Scan for the cell matching the given text and deliver its (X, Y) coordinate at center. 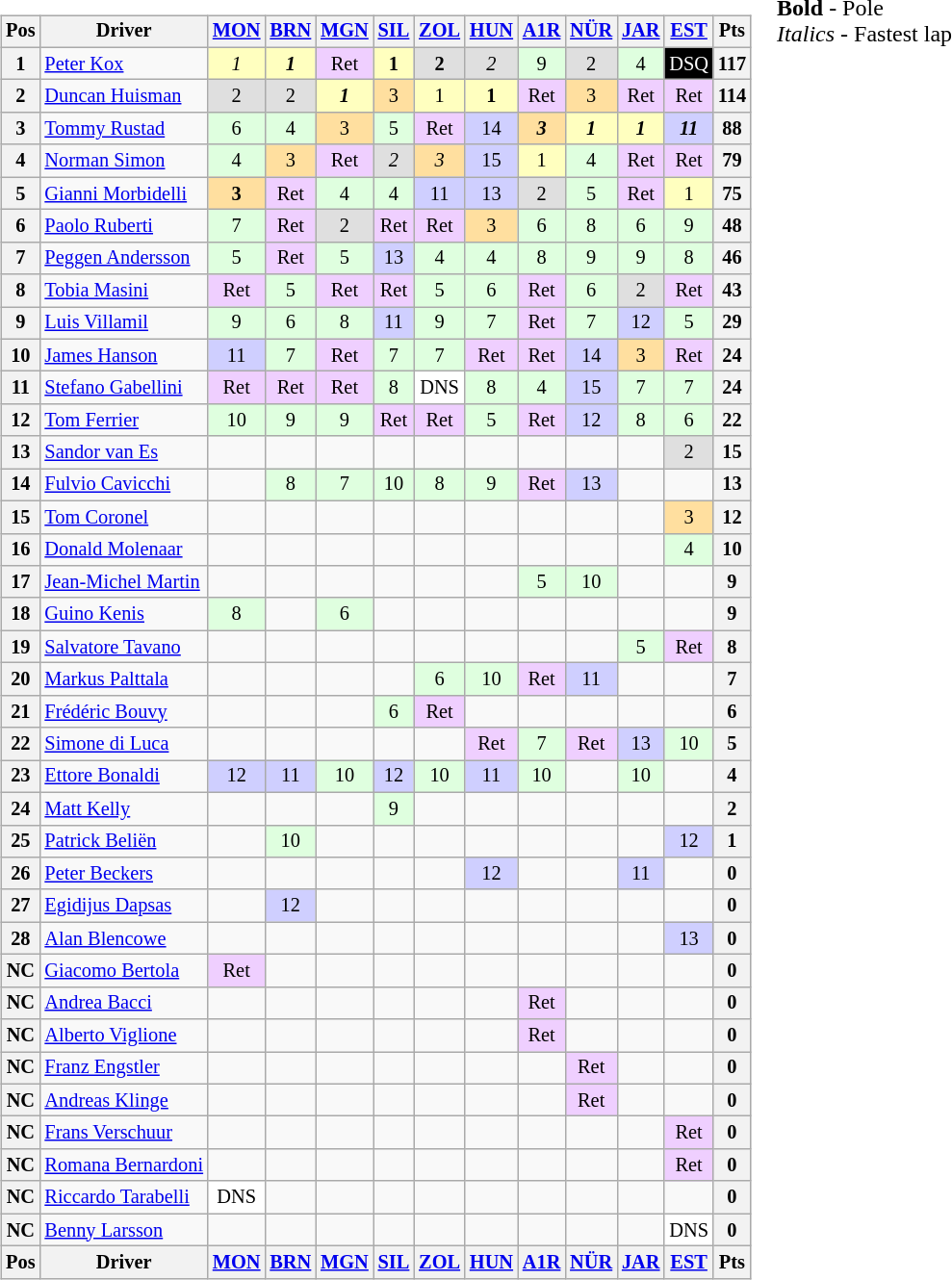
Fulvio Cavicchi (123, 485)
75 (732, 193)
Gianni Morbidelli (123, 193)
Peggen Andersson (123, 258)
Patrick Beliën (123, 841)
25 (20, 841)
DSQ (688, 64)
Andreas Klinge (123, 1100)
88 (732, 129)
Salvatore Tavano (123, 647)
Tobia Masini (123, 291)
Egidijus Dapsas (123, 906)
Sandor van Es (123, 452)
Giacomo Bertola (123, 971)
Markus Palttala (123, 679)
114 (732, 96)
Simone di Luca (123, 744)
117 (732, 64)
48 (732, 226)
Romana Bernardoni (123, 1165)
27 (20, 906)
Luis Villamil (123, 323)
Alberto Viglione (123, 1036)
28 (20, 938)
Peter Kox (123, 64)
Tom Ferrier (123, 421)
79 (732, 161)
Andrea Bacci (123, 1003)
Alan Blencowe (123, 938)
23 (20, 777)
Benny Larsson (123, 1230)
Jean-Michel Martin (123, 582)
21 (20, 711)
Matt Kelly (123, 808)
Frans Verschuur (123, 1133)
Frédéric Bouvy (123, 711)
Paolo Ruberti (123, 226)
Duncan Huisman (123, 96)
46 (732, 258)
Tommy Rustad (123, 129)
16 (20, 550)
43 (732, 291)
Stefano Gabellini (123, 388)
Donald Molenaar (123, 550)
Ettore Bonaldi (123, 777)
18 (20, 614)
Peter Beckers (123, 874)
Franz Engstler (123, 1068)
James Hanson (123, 355)
Riccardo Tarabelli (123, 1197)
17 (20, 582)
26 (20, 874)
19 (20, 647)
Norman Simon (123, 161)
Tom Coronel (123, 517)
20 (20, 679)
Guino Kenis (123, 614)
29 (732, 323)
